Locate the cell with the specified text and output its (X, Y) center coordinate. 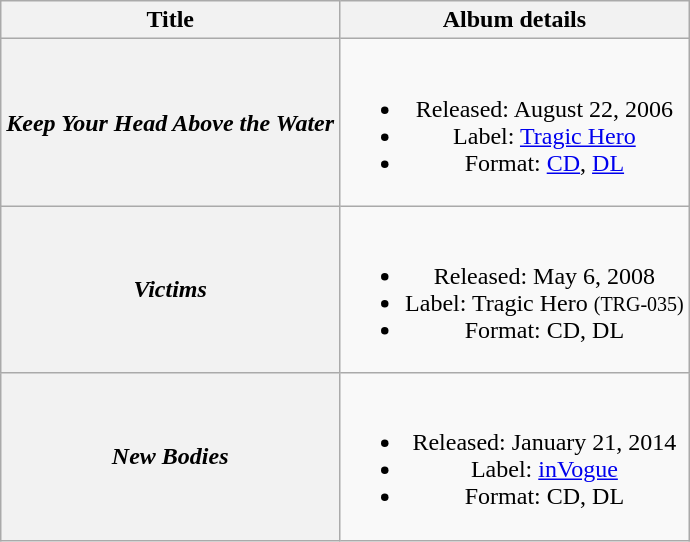
Released: May 6, 2008Label: Tragic Hero (TRG-035)Format: CD, DL (515, 290)
Released: August 22, 2006Label: Tragic HeroFormat: CD, DL (515, 122)
Title (170, 20)
Released: January 21, 2014Label: inVogueFormat: CD, DL (515, 456)
New Bodies (170, 456)
Keep Your Head Above the Water (170, 122)
Victims (170, 290)
Album details (515, 20)
